Search for the cell housing the specified text and yield its (X, Y) center coordinate. 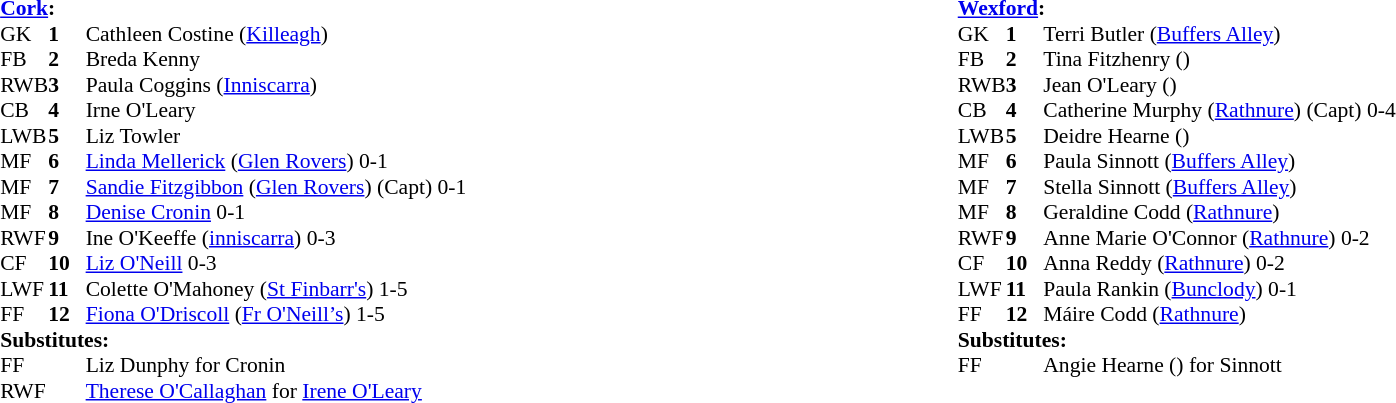
Paula Sinnott (Buffers Alley) (1219, 161)
Liz O'Neill 0-3 (276, 263)
Linda Mellerick (Glen Rovers) 0-1 (276, 161)
Deidre Hearne () (1219, 136)
Irne O'Leary (276, 111)
Fiona O'Driscoll (Fr O'Neill’s) 1-5 (276, 315)
Catherine Murphy (Rathnure) (Capt) 0-4 (1219, 111)
Denise Cronin 0-1 (276, 213)
Anne Marie O'Connor (Rathnure) 0-2 (1219, 238)
Cathleen Costine (Killeagh) (276, 34)
Geraldine Codd (Rathnure) (1219, 213)
Stella Sinnott (Buffers Alley) (1219, 187)
Paula Coggins (Inniscarra) (276, 85)
Terri Butler (Buffers Alley) (1219, 34)
Colette O'Mahoney (St Finbarr's) 1-5 (276, 289)
Liz Towler (276, 136)
Tina Fitzhenry () (1219, 59)
Sandie Fitzgibbon (Glen Rovers) (Capt) 0-1 (276, 187)
Jean O'Leary () (1219, 85)
Máire Codd (Rathnure) (1219, 315)
Anna Reddy (Rathnure) 0-2 (1219, 263)
Breda Kenny (276, 59)
Ine O'Keeffe (inniscarra) 0-3 (276, 238)
Paula Rankin (Bunclody) 0-1 (1219, 289)
Liz Dunphy for Cronin (276, 365)
Angie Hearne () for Sinnott (1219, 365)
